Return the (X, Y) coordinate for the center point of the cell that contains the specified text.  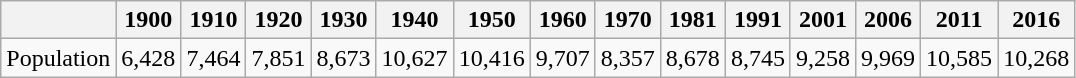
10,268 (1036, 58)
10,627 (414, 58)
2006 (888, 20)
1920 (278, 20)
1910 (214, 20)
2016 (1036, 20)
1950 (492, 20)
1970 (628, 20)
8,673 (344, 58)
1930 (344, 20)
1900 (148, 20)
6,428 (148, 58)
Population (58, 58)
8,357 (628, 58)
2011 (960, 20)
10,585 (960, 58)
1991 (758, 20)
7,464 (214, 58)
7,851 (278, 58)
9,969 (888, 58)
1960 (562, 20)
2001 (822, 20)
9,258 (822, 58)
10,416 (492, 58)
1940 (414, 20)
1981 (692, 20)
9,707 (562, 58)
8,678 (692, 58)
8,745 (758, 58)
